Pinpoint the cell where the given text exists, returning its [x, y] midpoint coordinate. 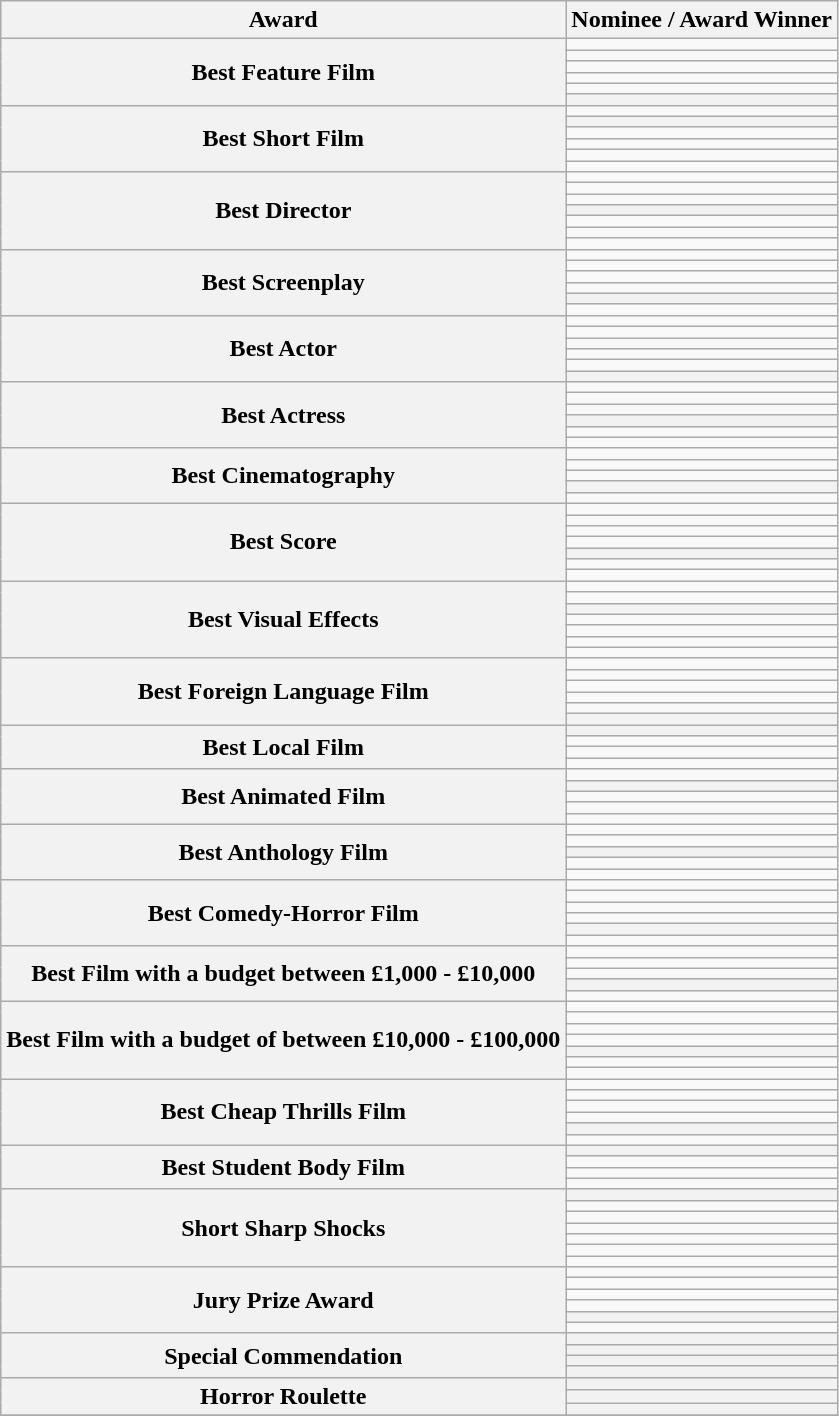
Best Screenplay [284, 282]
Best Anthology Film [284, 852]
Best Actor [284, 348]
Best Visual Effects [284, 620]
Best Feature Film [284, 72]
Best Film with a budget of between £10,000 - £100,000 [284, 1040]
Best Actress [284, 415]
Award [284, 20]
Best Foreign Language Film [284, 691]
Horror Roulette [284, 1396]
Best Comedy-Horror Film [284, 913]
Best Student Body Film [284, 1167]
Best Film with a budget between £1,000 - £10,000 [284, 974]
Best Short Film [284, 138]
Best Cheap Thrills Film [284, 1112]
Best Director [284, 210]
Best Animated Film [284, 796]
Best Cinematography [284, 476]
Jury Prize Award [284, 1300]
Nominee / Award Winner [702, 20]
Special Commendation [284, 1355]
Best Local Film [284, 747]
Short Sharp Shocks [284, 1228]
Best Score [284, 542]
